Locate the cell with the specified text and output its (x, y) center coordinate. 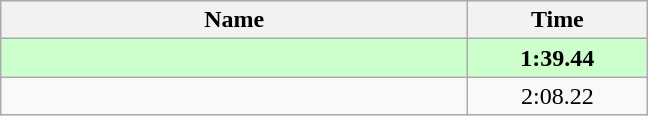
Name (234, 20)
2:08.22 (558, 96)
Time (558, 20)
1:39.44 (558, 58)
